Provide the [X, Y] coordinate of the cell's center where the given text is located.  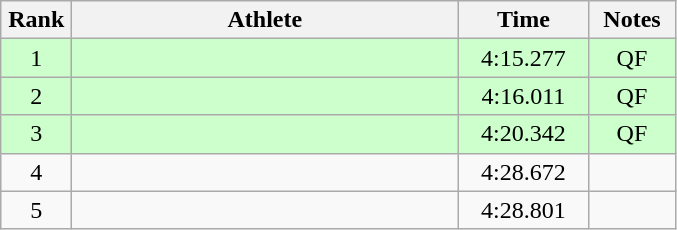
Notes [632, 20]
2 [36, 96]
4:20.342 [524, 134]
4:15.277 [524, 58]
1 [36, 58]
Time [524, 20]
4 [36, 172]
3 [36, 134]
4:28.672 [524, 172]
Athlete [265, 20]
Rank [36, 20]
5 [36, 210]
4:16.011 [524, 96]
4:28.801 [524, 210]
